For the text-containing cell, return its midpoint in (x, y) coordinate format. 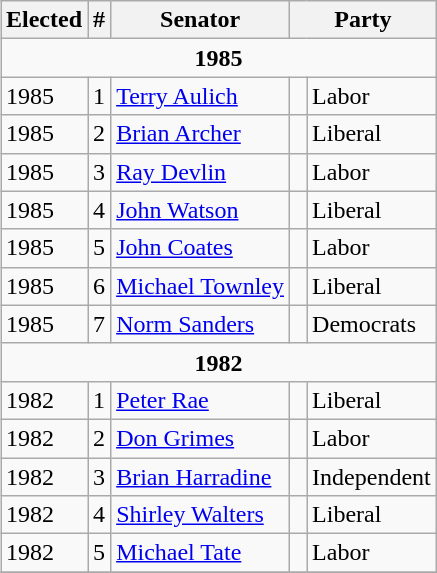
Don Grimes (200, 438)
Michael Tate (200, 553)
6 (100, 286)
# (100, 20)
Shirley Walters (200, 515)
Senator (200, 20)
Michael Townley (200, 286)
John Watson (200, 210)
John Coates (200, 248)
Brian Archer (200, 134)
Terry Aulich (200, 96)
Peter Rae (200, 400)
Party (364, 20)
Elected (44, 20)
Norm Sanders (200, 324)
7 (100, 324)
Democrats (372, 324)
Ray Devlin (200, 172)
Brian Harradine (200, 477)
Independent (372, 477)
